Pinpoint the cell where the given text exists, returning its [x, y] midpoint coordinate. 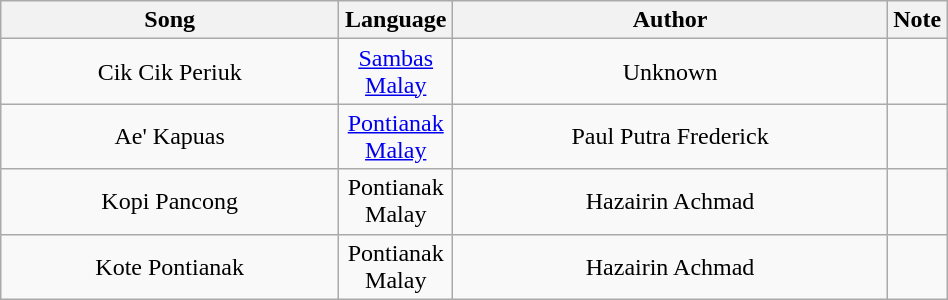
Kopi Pancong [170, 202]
Song [170, 20]
Ae' Kapuas [170, 136]
Cik Cik Periuk [170, 72]
Kote Pontianak [170, 266]
Paul Putra Frederick [670, 136]
Author [670, 20]
Sambas Malay [396, 72]
Unknown [670, 72]
Language [396, 20]
Note [917, 20]
